Locate the cell with the specified text and output its (X, Y) center coordinate. 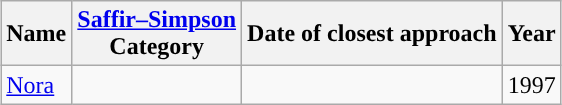
Date of closest approach (372, 34)
Nora (36, 85)
Saffir–SimpsonCategory (157, 34)
Name (36, 34)
Year (532, 34)
1997 (532, 85)
